Identify which cell holds the provided text, then report its [x, y] central coordinate. 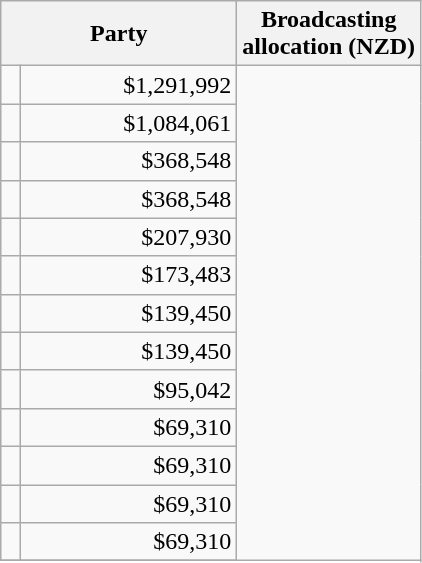
$95,042 [129, 389]
$207,930 [129, 237]
Broadcastingallocation (NZD) [329, 34]
$1,291,992 [129, 85]
$1,084,061 [129, 123]
$173,483 [129, 275]
Party [119, 34]
